Identify which cell holds the provided text, then report its [X, Y] central coordinate. 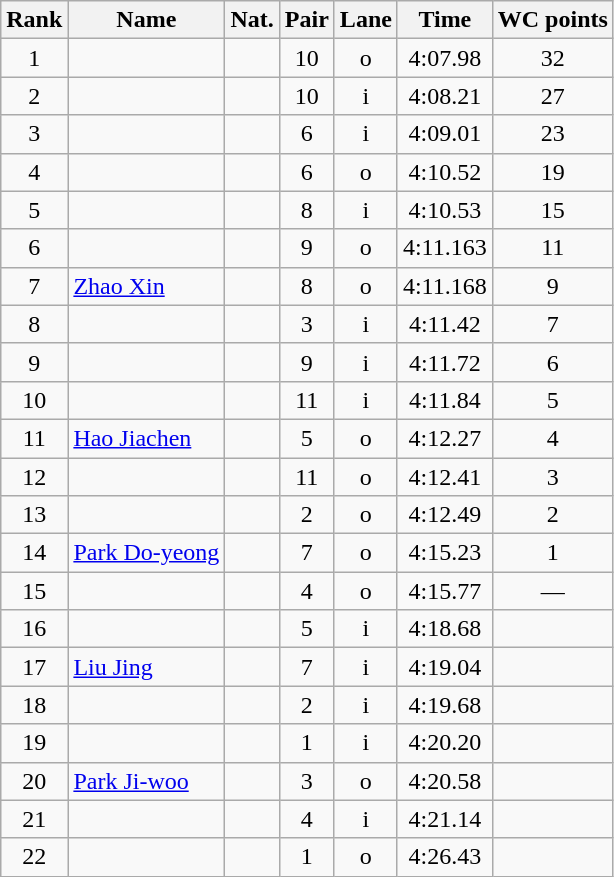
16 [34, 629]
4:11.42 [444, 324]
4:19.04 [444, 667]
Park Ji-woo [146, 781]
Rank [34, 20]
4:10.52 [444, 172]
27 [552, 96]
12 [34, 477]
4:11.72 [444, 362]
Park Do-yeong [146, 553]
22 [34, 857]
4:08.21 [444, 96]
4:07.98 [444, 58]
4:12.27 [444, 438]
Lane [366, 20]
23 [552, 134]
4:21.14 [444, 819]
Pair [306, 20]
18 [34, 705]
4:12.49 [444, 515]
4:15.23 [444, 553]
Time [444, 20]
4:11.84 [444, 400]
4:11.163 [444, 248]
17 [34, 667]
Liu Jing [146, 667]
4:26.43 [444, 857]
4:20.58 [444, 781]
14 [34, 553]
4:18.68 [444, 629]
4:11.168 [444, 286]
Hao Jiachen [146, 438]
— [552, 591]
4:15.77 [444, 591]
21 [34, 819]
Nat. [252, 20]
4:09.01 [444, 134]
4:10.53 [444, 210]
Zhao Xin [146, 286]
4:20.20 [444, 743]
WC points [552, 20]
4:12.41 [444, 477]
13 [34, 515]
32 [552, 58]
Name [146, 20]
4:19.68 [444, 705]
20 [34, 781]
